Locate the cell with the specified text and output its (X, Y) center coordinate. 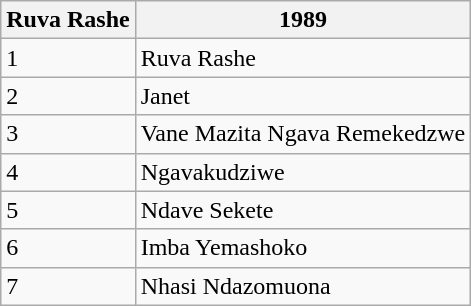
2 (68, 96)
Janet (303, 96)
1 (68, 58)
3 (68, 134)
Nhasi Ndazomuona (303, 286)
5 (68, 210)
4 (68, 172)
6 (68, 248)
Ngavakudziwe (303, 172)
7 (68, 286)
Vane Mazita Ngava Remekedzwe (303, 134)
Imba Yemashoko (303, 248)
1989 (303, 20)
Ndave Sekete (303, 210)
